Pinpoint the cell where the given text exists, returning its [X, Y] midpoint coordinate. 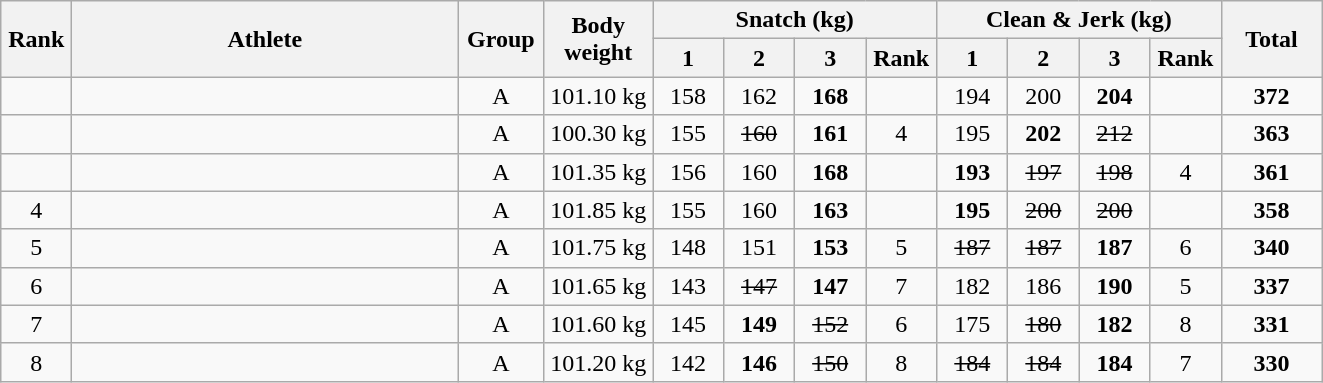
142 [688, 362]
150 [830, 362]
198 [1114, 172]
151 [760, 248]
Group [501, 39]
149 [760, 324]
153 [830, 248]
152 [830, 324]
186 [1044, 286]
Athlete [265, 39]
101.60 kg [598, 324]
156 [688, 172]
Clean & Jerk (kg) [1079, 20]
212 [1114, 134]
145 [688, 324]
361 [1272, 172]
101.85 kg [598, 210]
Snatch (kg) [794, 20]
163 [830, 210]
330 [1272, 362]
101.35 kg [598, 172]
331 [1272, 324]
161 [830, 134]
340 [1272, 248]
Body weight [598, 39]
358 [1272, 210]
197 [1044, 172]
363 [1272, 134]
162 [760, 96]
202 [1044, 134]
101.75 kg [598, 248]
190 [1114, 286]
372 [1272, 96]
194 [972, 96]
101.10 kg [598, 96]
175 [972, 324]
193 [972, 172]
146 [760, 362]
204 [1114, 96]
Total [1272, 39]
100.30 kg [598, 134]
180 [1044, 324]
158 [688, 96]
337 [1272, 286]
148 [688, 248]
101.65 kg [598, 286]
101.20 kg [598, 362]
143 [688, 286]
